Provide the [x, y] coordinate of the cell's center where the given text is located.  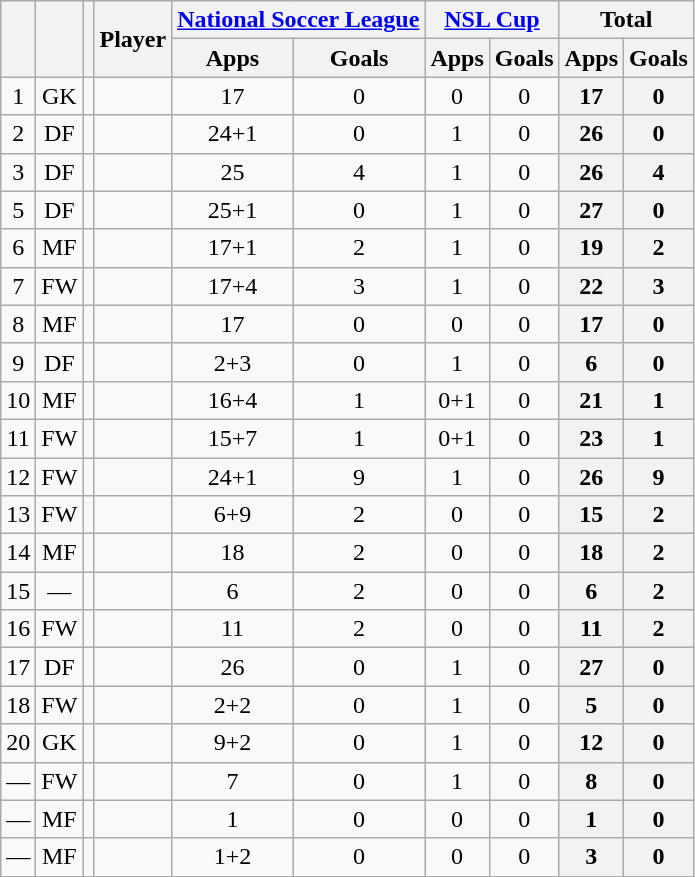
25 [233, 172]
10 [18, 400]
Player [133, 39]
17+4 [233, 286]
16+4 [233, 400]
14 [18, 553]
13 [18, 515]
20 [18, 743]
23 [591, 438]
22 [591, 286]
19 [591, 248]
15+7 [233, 438]
25+1 [233, 210]
1+2 [233, 857]
17+1 [233, 248]
NSL Cup [492, 20]
6+9 [233, 515]
2+2 [233, 705]
16 [18, 629]
21 [591, 400]
9+2 [233, 743]
National Soccer League [298, 20]
Total [626, 20]
2+3 [233, 362]
